Search for the cell housing the specified text and yield its [X, Y] center coordinate. 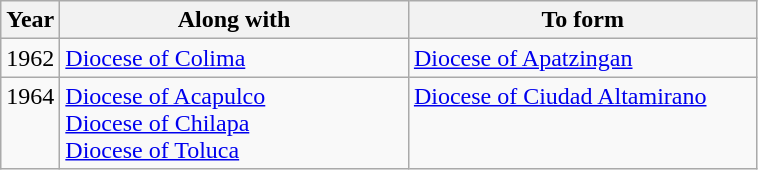
Diocese of Colima [234, 58]
To form [582, 20]
Year [30, 20]
Along with [234, 20]
1962 [30, 58]
Diocese of AcapulcoDiocese of ChilapaDiocese of Toluca [234, 123]
Diocese of Apatzingan [582, 58]
Diocese of Ciudad Altamirano [582, 123]
1964 [30, 123]
